Extract the (x, y) coordinate from the center of the cell holding the provided text.  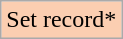
Set record* (62, 20)
